Detect which cell encompasses the target text, then output its [x, y] center coordinate. 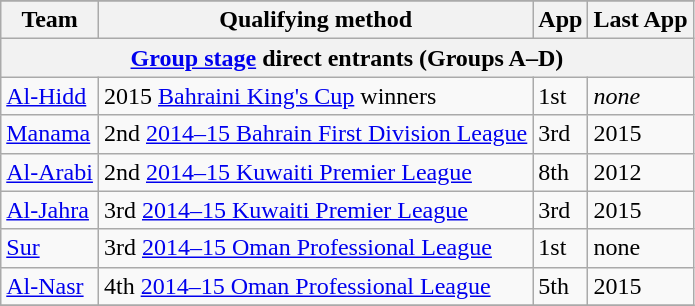
5th [560, 286]
Team [50, 20]
Al-Hidd [50, 96]
Last App [640, 20]
Al-Jahra [50, 210]
2015 Bahraini King's Cup winners [315, 96]
3rd 2014–15 Kuwaiti Premier League [315, 210]
Qualifying method [315, 20]
Group stage direct entrants (Groups A–D) [347, 58]
App [560, 20]
Manama [50, 134]
3rd 2014–15 Oman Professional League [315, 248]
8th [560, 172]
Al-Arabi [50, 172]
4th 2014–15 Oman Professional League [315, 286]
2nd 2014–15 Kuwaiti Premier League [315, 172]
2nd 2014–15 Bahrain First Division League [315, 134]
2012 [640, 172]
Sur [50, 248]
Al-Nasr [50, 286]
